Search for the cell housing the specified text and yield its [x, y] center coordinate. 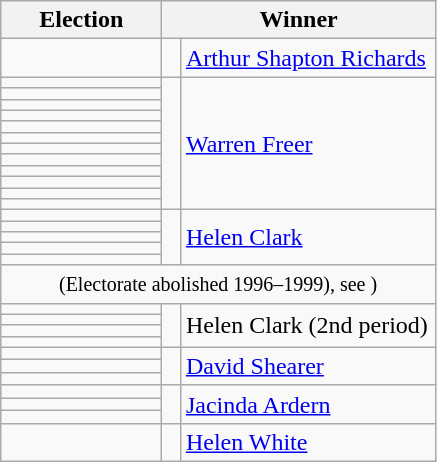
Election [82, 20]
Helen White [308, 442]
Winner [299, 20]
Jacinda Ardern [308, 404]
Arthur Shapton Richards [308, 58]
Helen Clark (2nd period) [308, 325]
Helen Clark [308, 238]
David Shearer [308, 366]
(Electorate abolished 1996–1999), see ) [218, 284]
Warren Freer [308, 144]
